From the cell containing the given text, extract its center point as [X, Y] coordinate. 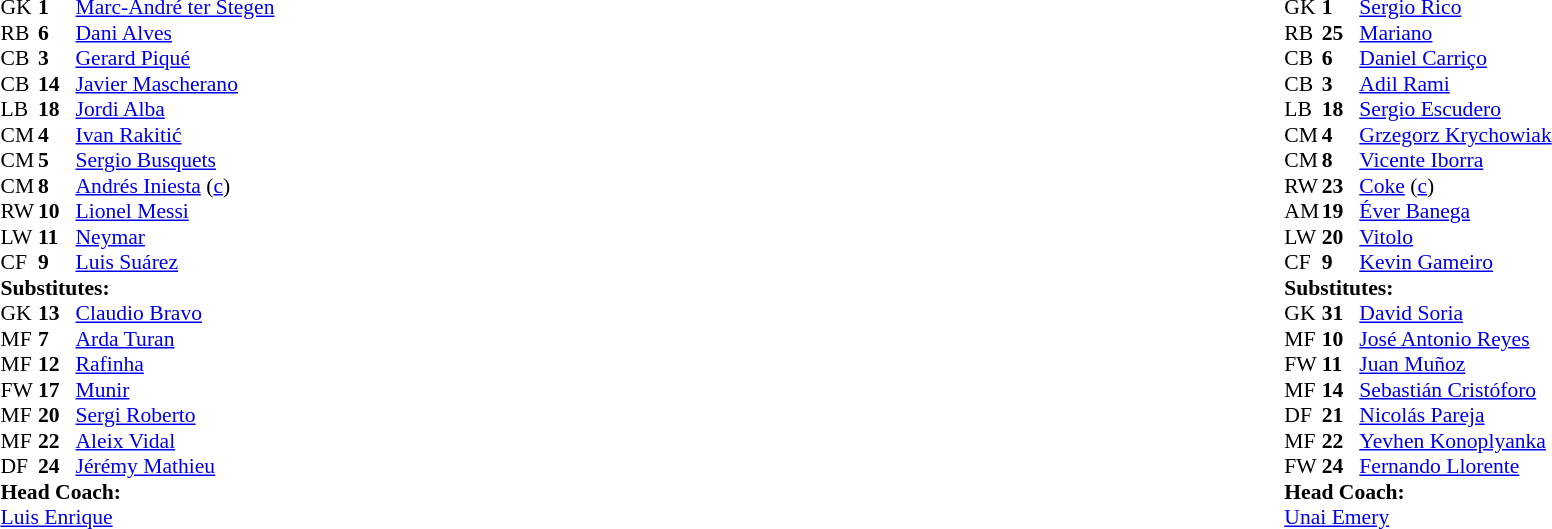
Sebastián Cristóforo [1455, 390]
David Soria [1455, 313]
Daniel Carriço [1455, 59]
Ivan Rakitić [176, 135]
25 [1341, 33]
17 [57, 390]
Lionel Messi [176, 211]
Munir [176, 390]
Dani Alves [176, 33]
13 [57, 313]
Vicente Iborra [1455, 161]
Sergi Roberto [176, 415]
Coke (c) [1455, 186]
Mariano [1455, 33]
AM [1303, 211]
Vitolo [1455, 237]
Andrés Iniesta (c) [176, 186]
Aleix Vidal [176, 441]
Sergio Busquets [176, 161]
Juan Muñoz [1455, 365]
Neymar [176, 237]
23 [1341, 186]
Claudio Bravo [176, 313]
12 [57, 365]
Javier Mascherano [176, 84]
Jordi Alba [176, 109]
Fernando Llorente [1455, 467]
Arda Turan [176, 339]
Luis Suárez [176, 263]
21 [1341, 415]
Sergio Escudero [1455, 109]
19 [1341, 211]
7 [57, 339]
31 [1341, 313]
Rafinha [176, 365]
Adil Rami [1455, 84]
Grzegorz Krychowiak [1455, 135]
Yevhen Konoplyanka [1455, 441]
Kevin Gameiro [1455, 263]
Nicolás Pareja [1455, 415]
5 [57, 161]
José Antonio Reyes [1455, 339]
Jérémy Mathieu [176, 467]
Gerard Piqué [176, 59]
Éver Banega [1455, 211]
